Identify which cell holds the provided text, then report its (x, y) central coordinate. 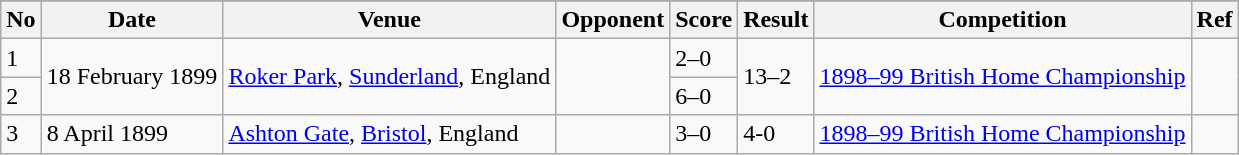
4-0 (776, 134)
3 (21, 134)
13–2 (776, 77)
3–0 (704, 134)
8 April 1899 (132, 134)
Result (776, 20)
No (21, 20)
1 (21, 58)
Date (132, 20)
2–0 (704, 58)
Venue (390, 20)
Ashton Gate, Bristol, England (390, 134)
2 (21, 96)
Roker Park, Sunderland, England (390, 77)
6–0 (704, 96)
Score (704, 20)
Ref (1214, 20)
Competition (1002, 20)
Opponent (613, 20)
18 February 1899 (132, 77)
